Determine the (X, Y) coordinate at the center of the cell enclosing the given text.  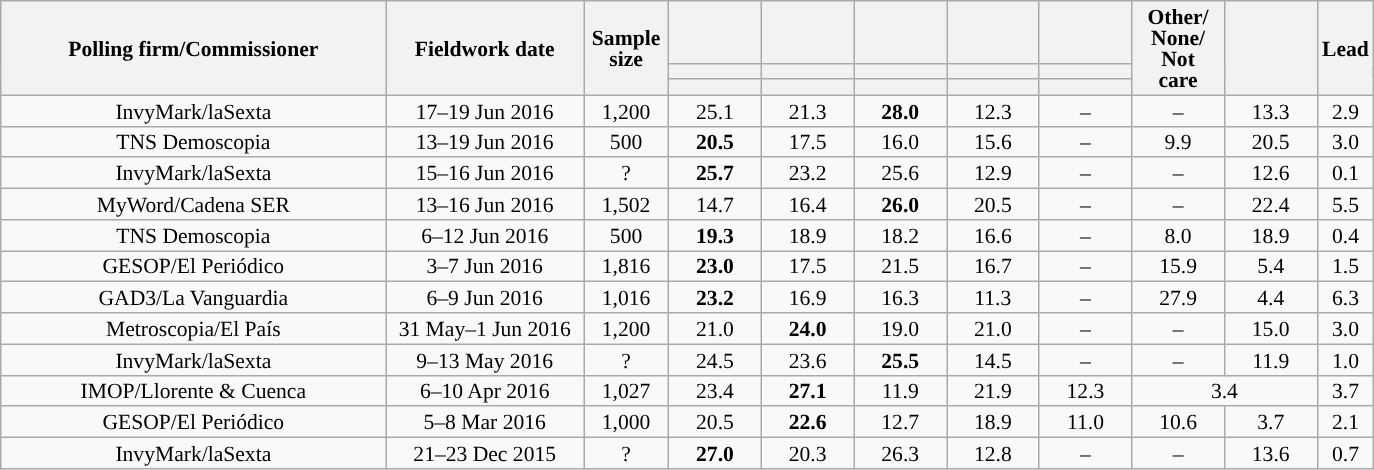
31 May–1 Jun 2016 (485, 328)
23.0 (716, 266)
9.9 (1178, 142)
2.1 (1346, 422)
26.0 (900, 204)
16.0 (900, 142)
12.8 (992, 454)
27.1 (808, 390)
16.3 (900, 298)
19.3 (716, 236)
6–10 Apr 2016 (485, 390)
27.0 (716, 454)
12.9 (992, 174)
1,816 (626, 266)
6–12 Jun 2016 (485, 236)
4.4 (1270, 298)
5.4 (1270, 266)
21.3 (808, 110)
23.6 (808, 360)
14.5 (992, 360)
10.6 (1178, 422)
1,502 (626, 204)
Sample size (626, 48)
6.3 (1346, 298)
14.7 (716, 204)
1.5 (1346, 266)
18.2 (900, 236)
16.6 (992, 236)
15.9 (1178, 266)
5.5 (1346, 204)
24.5 (716, 360)
20.3 (808, 454)
28.0 (900, 110)
25.6 (900, 174)
0.4 (1346, 236)
21.5 (900, 266)
2.9 (1346, 110)
Metroscopia/El País (194, 328)
3–7 Jun 2016 (485, 266)
16.7 (992, 266)
16.9 (808, 298)
19.0 (900, 328)
12.6 (1270, 174)
15–16 Jun 2016 (485, 174)
0.7 (1346, 454)
9–13 May 2016 (485, 360)
12.7 (900, 422)
25.1 (716, 110)
22.4 (1270, 204)
3.4 (1224, 390)
Fieldwork date (485, 48)
25.7 (716, 174)
Lead (1346, 48)
1.0 (1346, 360)
11.0 (1086, 422)
24.0 (808, 328)
26.3 (900, 454)
25.5 (900, 360)
13.6 (1270, 454)
23.4 (716, 390)
8.0 (1178, 236)
15.0 (1270, 328)
MyWord/Cadena SER (194, 204)
21–23 Dec 2015 (485, 454)
11.3 (992, 298)
0.1 (1346, 174)
27.9 (1178, 298)
15.6 (992, 142)
22.6 (808, 422)
1,016 (626, 298)
1,000 (626, 422)
16.4 (808, 204)
Polling firm/Commissioner (194, 48)
17–19 Jun 2016 (485, 110)
IMOP/Llorente & Cuenca (194, 390)
1,027 (626, 390)
13–19 Jun 2016 (485, 142)
5–8 Mar 2016 (485, 422)
21.9 (992, 390)
13.3 (1270, 110)
GAD3/La Vanguardia (194, 298)
6–9 Jun 2016 (485, 298)
13–16 Jun 2016 (485, 204)
Other/None/Notcare (1178, 48)
